Scan for the cell matching the given text and deliver its (X, Y) coordinate at center. 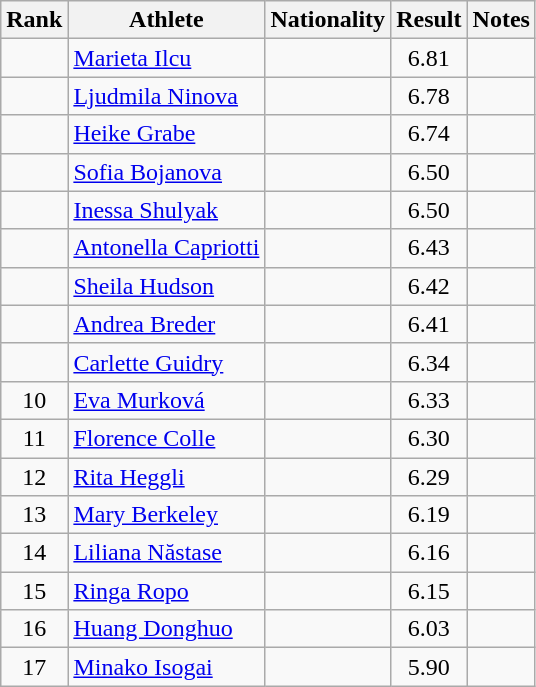
Nationality (328, 20)
6.19 (429, 515)
Liliana Năstase (166, 553)
Florence Colle (166, 438)
Antonella Capriotti (166, 248)
Marieta Ilcu (166, 58)
Minako Isogai (166, 667)
12 (34, 477)
Rank (34, 20)
6.74 (429, 134)
6.15 (429, 591)
6.41 (429, 324)
Ljudmila Ninova (166, 96)
Athlete (166, 20)
17 (34, 667)
Sheila Hudson (166, 286)
Inessa Shulyak (166, 210)
Carlette Guidry (166, 362)
11 (34, 438)
14 (34, 553)
Sofia Bojanova (166, 172)
13 (34, 515)
6.30 (429, 438)
Rita Heggli (166, 477)
Heike Grabe (166, 134)
6.03 (429, 629)
Mary Berkeley (166, 515)
Result (429, 20)
5.90 (429, 667)
6.33 (429, 400)
6.43 (429, 248)
15 (34, 591)
6.78 (429, 96)
6.16 (429, 553)
Notes (501, 20)
10 (34, 400)
Ringa Ropo (166, 591)
Andrea Breder (166, 324)
6.42 (429, 286)
6.29 (429, 477)
Eva Murková (166, 400)
16 (34, 629)
6.34 (429, 362)
Huang Donghuo (166, 629)
6.81 (429, 58)
